Identify which cell holds the provided text, then report its [X, Y] central coordinate. 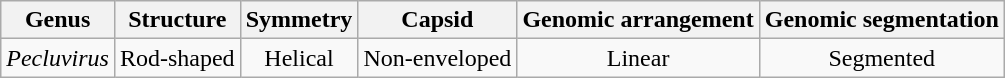
Linear [638, 58]
Structure [177, 20]
Segmented [882, 58]
Genomic arrangement [638, 20]
Pecluvirus [58, 58]
Symmetry [299, 20]
Rod-shaped [177, 58]
Genus [58, 20]
Genomic segmentation [882, 20]
Capsid [438, 20]
Non-enveloped [438, 58]
Helical [299, 58]
